Identify which cell holds the provided text, then report its [X, Y] central coordinate. 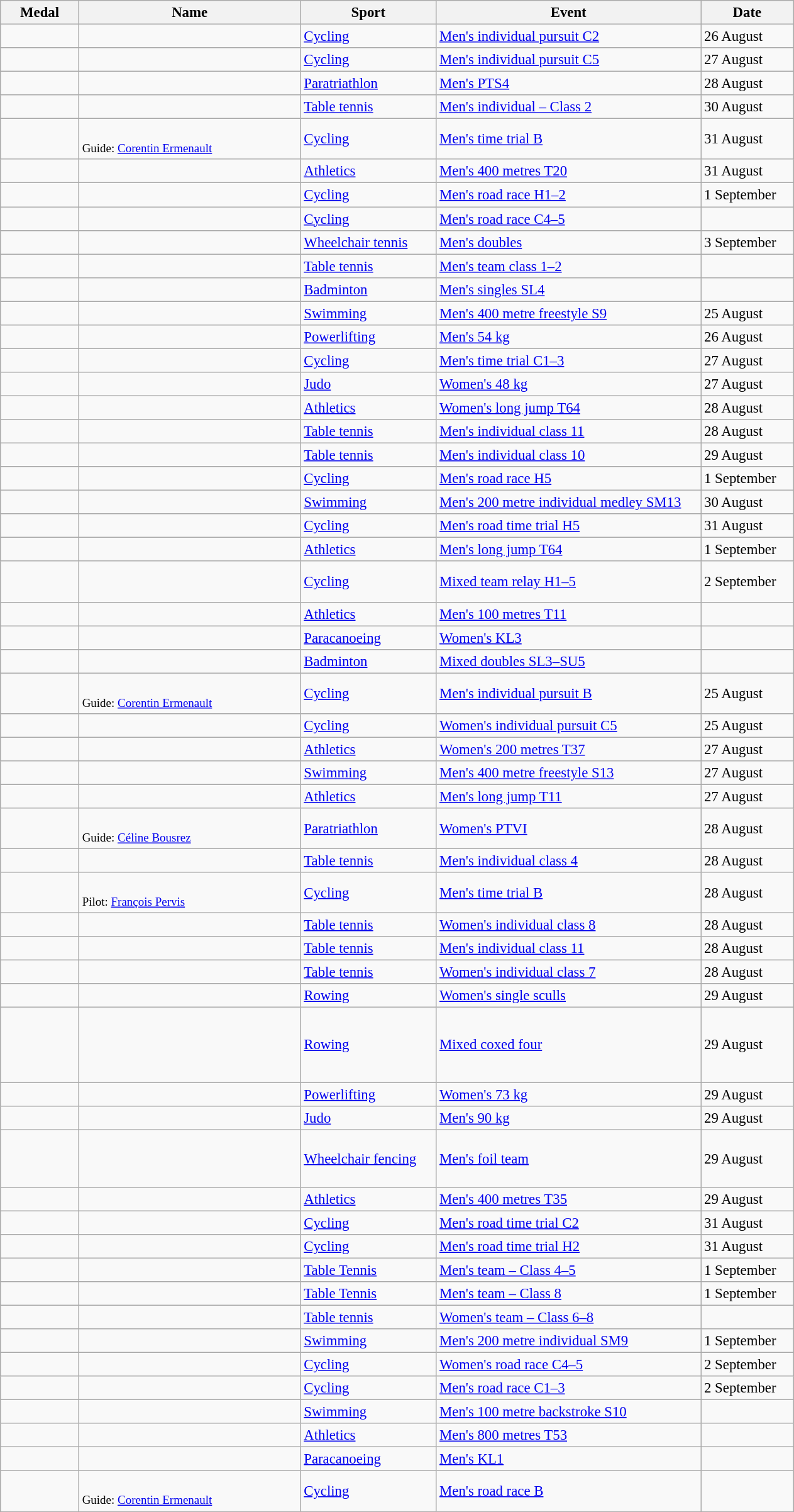
Men's 200 metre individual medley SM13 [568, 503]
Medal [40, 13]
Men's road race B [568, 1492]
Wheelchair fencing [368, 1159]
Men's individual pursuit B [568, 693]
Men's individual class 4 [568, 861]
Women's 73 kg [568, 1094]
Pilot: François Pervis [190, 893]
3 September [747, 242]
Men's road time trial H5 [568, 526]
Men's team – Class 8 [568, 1294]
Men's foil team [568, 1159]
Date [747, 13]
Women's individual pursuit C5 [568, 726]
Men's PTS4 [568, 84]
Men's 54 kg [568, 337]
Men's road race C4–5 [568, 219]
Event [568, 13]
Women's road race C4–5 [568, 1365]
Men's road race C1–3 [568, 1388]
Women's single sculls [568, 996]
Women's individual class 7 [568, 972]
Men's road time trial H2 [568, 1247]
Men's road race H1–2 [568, 195]
Men's 400 metre freestyle S13 [568, 773]
Women's PTVI [568, 829]
Men's road time trial C2 [568, 1223]
Men's singles SL4 [568, 289]
Men's 800 metres T53 [568, 1435]
Men's 400 metres T35 [568, 1199]
Men's individual pursuit C2 [568, 36]
Men's team – Class 4–5 [568, 1270]
Men's KL1 [568, 1459]
Men's individual – Class 2 [568, 107]
Men's road race H5 [568, 479]
Women's individual class 8 [568, 925]
Women's 200 metres T37 [568, 749]
Men's 90 kg [568, 1118]
Men's 100 metres T11 [568, 614]
Women's 48 kg [568, 384]
Women's long jump T64 [568, 408]
Men's individual class 10 [568, 455]
Women's KL3 [568, 638]
Mixed coxed four [568, 1045]
Wheelchair tennis [368, 242]
Men's 100 metre backstroke S10 [568, 1412]
Men's doubles [568, 242]
Men's long jump T64 [568, 550]
Women's team – Class 6–8 [568, 1317]
Mixed team relay H1–5 [568, 582]
Mixed doubles SL3–SU5 [568, 661]
Men's 400 metre freestyle S9 [568, 313]
Men's 400 metres T20 [568, 172]
Guide: Céline Bousrez [190, 829]
Men's time trial C1–3 [568, 360]
Sport [368, 13]
Men's long jump T11 [568, 796]
Men's team class 1–2 [568, 266]
Men's individual pursuit C5 [568, 60]
Men's 200 metre individual SM9 [568, 1341]
Name [190, 13]
